Provide the [x, y] coordinate of the cell's center where the given text is located.  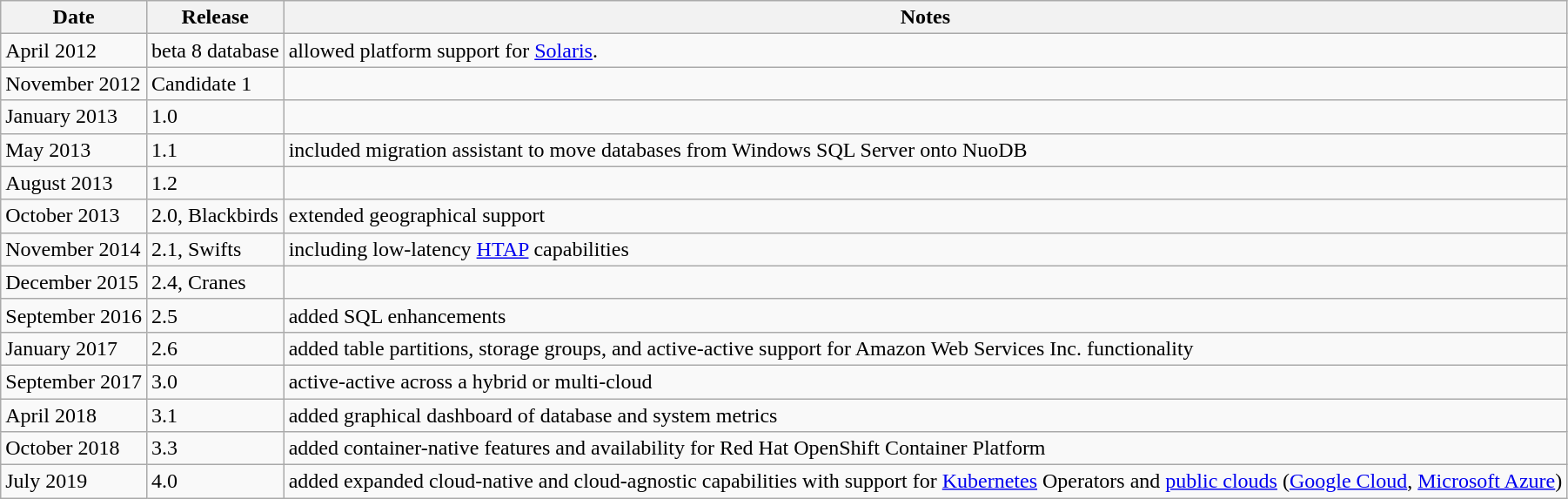
April 2018 [74, 415]
September 2017 [74, 381]
January 2017 [74, 348]
2.5 [215, 315]
2.1, Swifts [215, 249]
added SQL enhancements [926, 315]
added table partitions, storage groups, and active-active support for Amazon Web Services Inc. functionality [926, 348]
October 2013 [74, 216]
including low-latency HTAP capabilities [926, 249]
added expanded cloud-native and cloud-agnostic capabilities with support for Kubernetes Operators and public clouds (Google Cloud, Microsoft Azure) [926, 482]
allowed platform support for Solaris. [926, 51]
October 2018 [74, 448]
1.0 [215, 117]
3.3 [215, 448]
2.4, Cranes [215, 282]
added graphical dashboard of database and system metrics [926, 415]
Notes [926, 17]
Candidate 1 [215, 84]
May 2013 [74, 150]
included migration assistant to move databases from Windows SQL Server onto NuoDB [926, 150]
August 2013 [74, 183]
April 2012 [74, 51]
January 2013 [74, 117]
Release [215, 17]
November 2014 [74, 249]
active-active across a hybrid or multi-cloud [926, 381]
2.0, Blackbirds [215, 216]
September 2016 [74, 315]
Date [74, 17]
beta 8 database [215, 51]
1.1 [215, 150]
November 2012 [74, 84]
added container-native features and availability for Red Hat OpenShift Container Platform [926, 448]
3.1 [215, 415]
4.0 [215, 482]
1.2 [215, 183]
July 2019 [74, 482]
extended geographical support [926, 216]
December 2015 [74, 282]
3.0 [215, 381]
2.6 [215, 348]
